Return [x, y] of the center of cell containing provided text 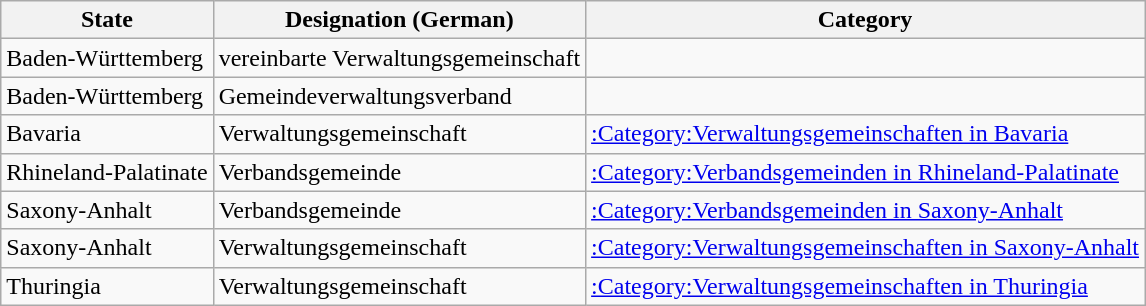
vereinbarte Verwaltungsgemeinschaft [399, 58]
Category [866, 20]
:Category:Verbandsgemeinden in Saxony-Anhalt [866, 210]
:Category:Verbandsgemeinden in Rhineland-Palatinate [866, 172]
State [107, 20]
Bavaria [107, 134]
Gemeindeverwaltungsverband [399, 96]
:Category:Verwaltungsgemeinschaften in Saxony-Anhalt [866, 248]
:Category:Verwaltungsgemeinschaften in Thuringia [866, 286]
Rhineland-Palatinate [107, 172]
:Category:Verwaltungsgemeinschaften in Bavaria [866, 134]
Designation (German) [399, 20]
Thuringia [107, 286]
